From the cell containing the given text, extract its center point as [x, y] coordinate. 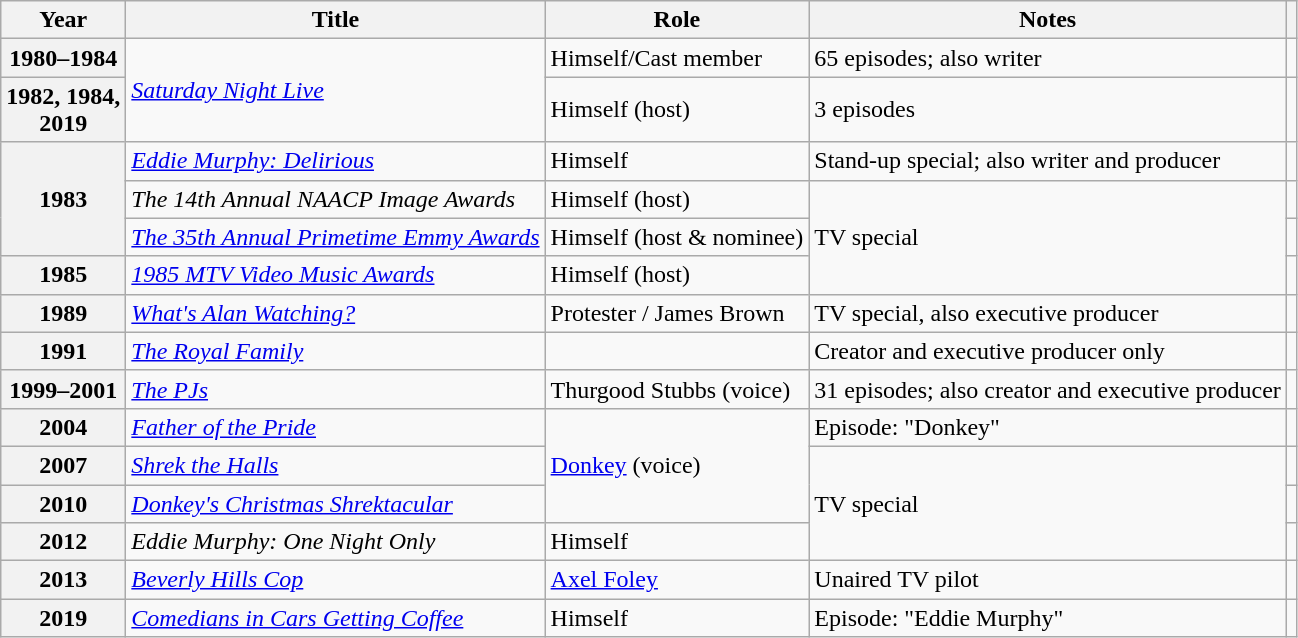
Shrek the Halls [336, 465]
2010 [64, 503]
The PJs [336, 389]
1982, 1984,2019 [64, 110]
1989 [64, 313]
Donkey (voice) [677, 465]
Notes [1048, 20]
Himself (host & nominee) [677, 237]
Unaired TV pilot [1048, 580]
The 35th Annual Primetime Emmy Awards [336, 237]
1991 [64, 351]
3 episodes [1048, 110]
Title [336, 20]
Himself/Cast member [677, 58]
Saturday Night Live [336, 90]
1983 [64, 199]
Eddie Murphy: Delirious [336, 161]
Comedians in Cars Getting Coffee [336, 618]
Stand-up special; also writer and producer [1048, 161]
Episode: "Donkey" [1048, 427]
Father of the Pride [336, 427]
2013 [64, 580]
Year [64, 20]
65 episodes; also writer [1048, 58]
2007 [64, 465]
1985 [64, 275]
The Royal Family [336, 351]
The 14th Annual NAACP Image Awards [336, 199]
1985 MTV Video Music Awards [336, 275]
Thurgood Stubbs (voice) [677, 389]
Beverly Hills Cop [336, 580]
What's Alan Watching? [336, 313]
2004 [64, 427]
TV special, also executive producer [1048, 313]
Eddie Murphy: One Night Only [336, 542]
Creator and executive producer only [1048, 351]
Protester / James Brown [677, 313]
Axel Foley [677, 580]
Role [677, 20]
2019 [64, 618]
Donkey's Christmas Shrektacular [336, 503]
31 episodes; also creator and executive producer [1048, 389]
1999–2001 [64, 389]
2012 [64, 542]
Episode: "Eddie Murphy" [1048, 618]
1980–1984 [64, 58]
